Return (x, y) of the center of cell containing provided text 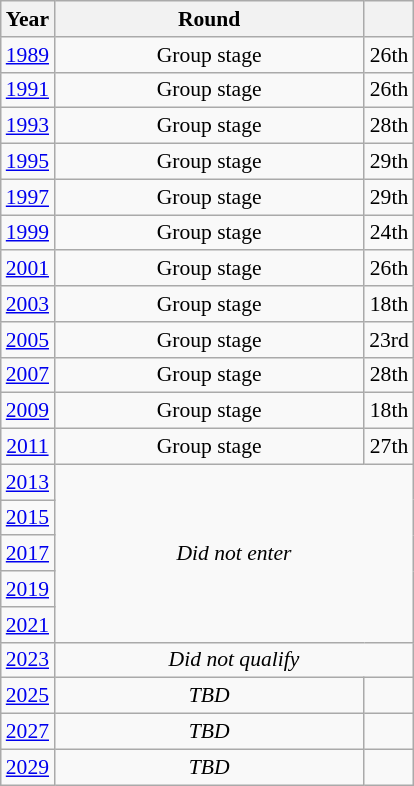
2019 (28, 589)
Did not enter (234, 553)
Round (209, 19)
1997 (28, 197)
23rd (389, 340)
2007 (28, 375)
2003 (28, 304)
1989 (28, 55)
2023 (28, 660)
1995 (28, 162)
2005 (28, 340)
2013 (28, 482)
2001 (28, 269)
Did not qualify (234, 660)
2011 (28, 447)
Year (28, 19)
2027 (28, 732)
1999 (28, 233)
1991 (28, 90)
24th (389, 233)
27th (389, 447)
2025 (28, 696)
2015 (28, 518)
2009 (28, 411)
2021 (28, 625)
2017 (28, 554)
2029 (28, 767)
1993 (28, 126)
